Locate the cell with the specified text and output its [x, y] center coordinate. 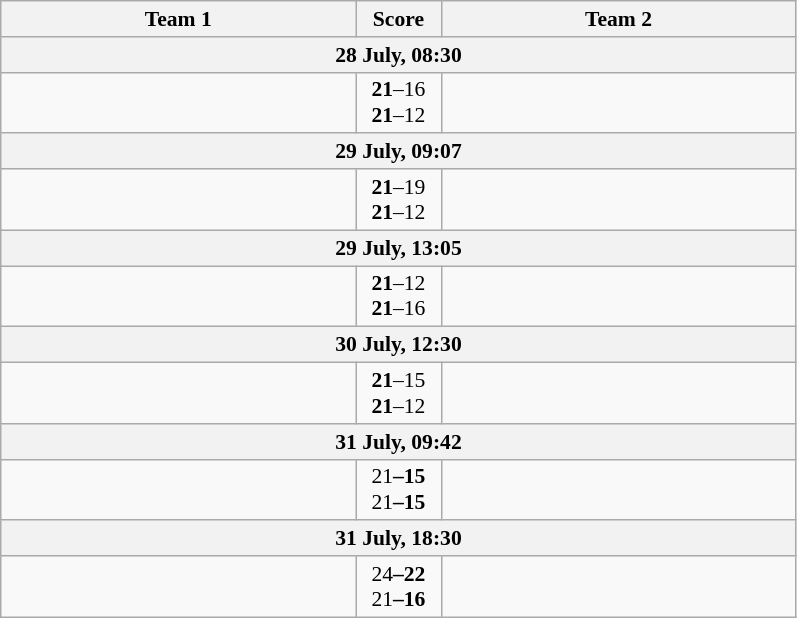
Team 2 [618, 19]
21–1521–12 [398, 394]
24–2221–16 [398, 586]
28 July, 08:30 [398, 55]
Score [398, 19]
30 July, 12:30 [398, 345]
31 July, 09:42 [398, 442]
29 July, 13:05 [398, 248]
29 July, 09:07 [398, 152]
21–1521–15 [398, 490]
21–1921–12 [398, 200]
Team 1 [178, 19]
21–1621–12 [398, 102]
31 July, 18:30 [398, 539]
21–1221–16 [398, 296]
